Scan for the cell matching the given text and deliver its [x, y] coordinate at center. 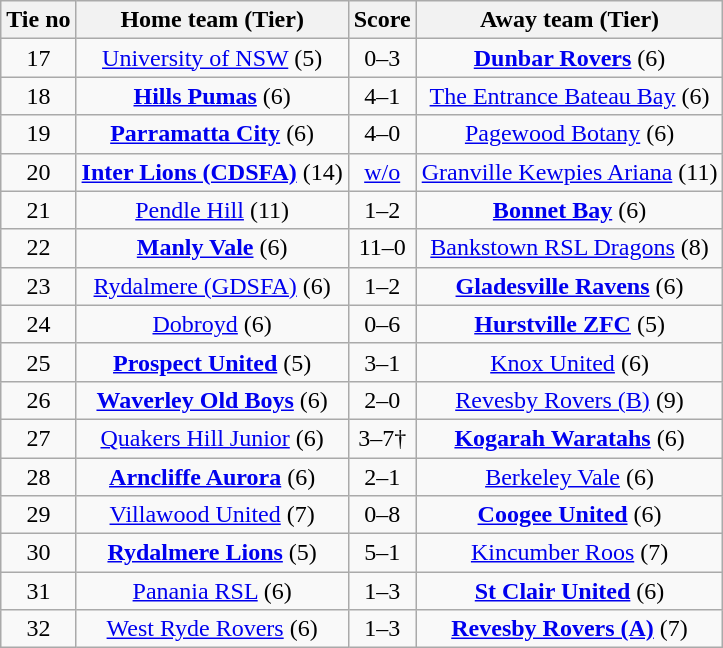
0–8 [382, 515]
Villawood United (7) [212, 515]
St Clair United (6) [570, 591]
University of NSW (5) [212, 58]
17 [38, 58]
Dobroyd (6) [212, 324]
The Entrance Bateau Bay (6) [570, 96]
22 [38, 248]
Parramatta City (6) [212, 134]
23 [38, 286]
Berkeley Vale (6) [570, 477]
27 [38, 438]
Tie no [38, 20]
Revesby Rovers (B) (9) [570, 400]
29 [38, 515]
Bankstown RSL Dragons (8) [570, 248]
2–1 [382, 477]
26 [38, 400]
Pagewood Botany (6) [570, 134]
3–7† [382, 438]
w/o [382, 172]
5–1 [382, 553]
11–0 [382, 248]
Granville Kewpies Ariana (11) [570, 172]
28 [38, 477]
Rydalmere (GDSFA) (6) [212, 286]
Waverley Old Boys (6) [212, 400]
0–3 [382, 58]
Gladesville Ravens (6) [570, 286]
Hurstville ZFC (5) [570, 324]
18 [38, 96]
Revesby Rovers (A) (7) [570, 629]
Away team (Tier) [570, 20]
Arncliffe Aurora (6) [212, 477]
31 [38, 591]
21 [38, 210]
West Ryde Rovers (6) [212, 629]
Kogarah Waratahs (6) [570, 438]
Coogee United (6) [570, 515]
20 [38, 172]
32 [38, 629]
19 [38, 134]
Inter Lions (CDSFA) (14) [212, 172]
Prospect United (5) [212, 362]
Pendle Hill (11) [212, 210]
0–6 [382, 324]
24 [38, 324]
30 [38, 553]
Panania RSL (6) [212, 591]
3–1 [382, 362]
4–0 [382, 134]
Quakers Hill Junior (6) [212, 438]
4–1 [382, 96]
Kincumber Roos (7) [570, 553]
Bonnet Bay (6) [570, 210]
2–0 [382, 400]
Score [382, 20]
Hills Pumas (6) [212, 96]
Knox United (6) [570, 362]
Rydalmere Lions (5) [212, 553]
Home team (Tier) [212, 20]
25 [38, 362]
Dunbar Rovers (6) [570, 58]
Manly Vale (6) [212, 248]
